Locate the cell with the specified text and output its [x, y] center coordinate. 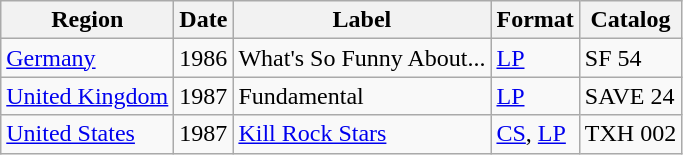
Label [362, 20]
Region [88, 20]
Format [535, 20]
Fundamental [362, 96]
Kill Rock Stars [362, 134]
What's So Funny About... [362, 58]
TXH 002 [630, 134]
United States [88, 134]
Germany [88, 58]
SAVE 24 [630, 96]
United Kingdom [88, 96]
CS, LP [535, 134]
Catalog [630, 20]
Date [204, 20]
SF 54 [630, 58]
1986 [204, 58]
